Capture the cell that displays the provided text and extract its (x, y) central coordinate. 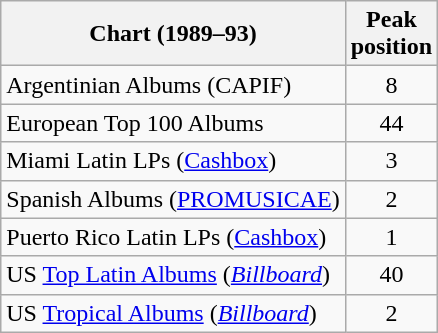
Miami Latin LPs (Cashbox) (173, 161)
40 (391, 275)
Chart (1989–93) (173, 34)
8 (391, 85)
US Tropical Albums (Billboard) (173, 313)
European Top 100 Albums (173, 123)
US Top Latin Albums (Billboard) (173, 275)
Peakposition (391, 34)
Puerto Rico Latin LPs (Cashbox) (173, 237)
Spanish Albums (PROMUSICAE) (173, 199)
1 (391, 237)
44 (391, 123)
Argentinian Albums (CAPIF) (173, 85)
3 (391, 161)
